Return the (X, Y) coordinate for the center point of the cell that contains the specified text.  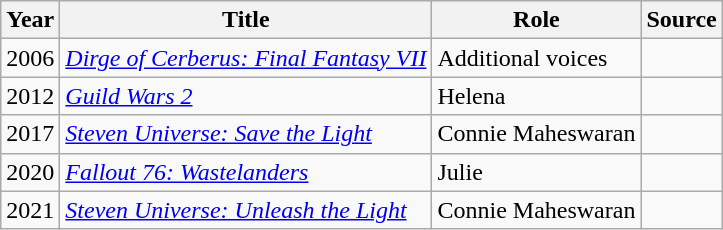
Steven Universe: Save the Light (246, 134)
Additional voices (536, 58)
Helena (536, 96)
Fallout 76: Wastelanders (246, 172)
Year (30, 20)
Julie (536, 172)
2012 (30, 96)
2021 (30, 210)
2017 (30, 134)
Title (246, 20)
Dirge of Cerberus: Final Fantasy VII (246, 58)
2020 (30, 172)
2006 (30, 58)
Steven Universe: Unleash the Light (246, 210)
Guild Wars 2 (246, 96)
Role (536, 20)
Source (682, 20)
